Output the (X, Y) coordinate of the center of the cell containing the given text.  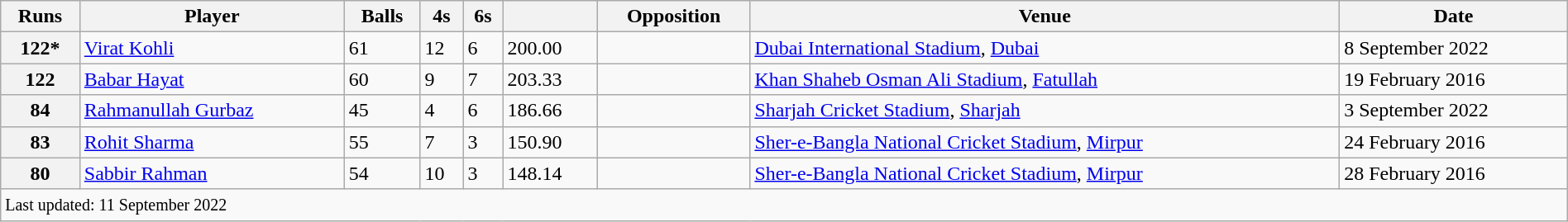
Venue (1045, 17)
4s (442, 17)
3 September 2022 (1454, 111)
84 (41, 111)
28 February 2016 (1454, 173)
203.33 (550, 79)
Rahmanullah Gurbaz (212, 111)
Player (212, 17)
60 (382, 79)
Dubai International Stadium, Dubai (1045, 48)
186.66 (550, 111)
Rohit Sharma (212, 142)
150.90 (550, 142)
122* (41, 48)
10 (442, 173)
Virat Kohli (212, 48)
Khan Shaheb Osman Ali Stadium, Fatullah (1045, 79)
200.00 (550, 48)
6s (483, 17)
Runs (41, 17)
54 (382, 173)
Opposition (673, 17)
8 September 2022 (1454, 48)
Sharjah Cricket Stadium, Sharjah (1045, 111)
122 (41, 79)
Date (1454, 17)
24 February 2016 (1454, 142)
45 (382, 111)
Balls (382, 17)
4 (442, 111)
55 (382, 142)
12 (442, 48)
Babar Hayat (212, 79)
19 February 2016 (1454, 79)
83 (41, 142)
148.14 (550, 173)
61 (382, 48)
Sabbir Rahman (212, 173)
9 (442, 79)
80 (41, 173)
Last updated: 11 September 2022 (784, 205)
